Pinpoint the cell where the given text exists, returning its (x, y) midpoint coordinate. 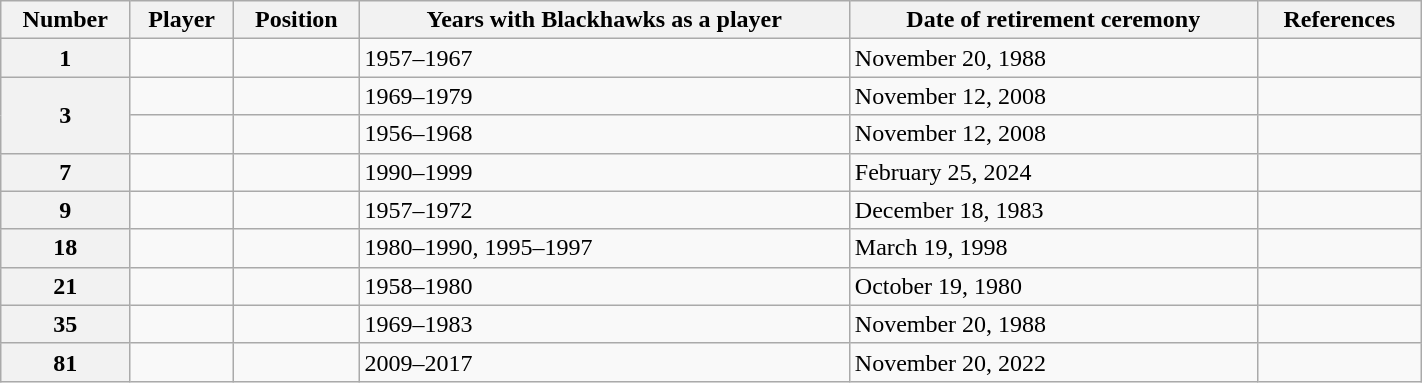
1990–1999 (604, 172)
1958–1980 (604, 286)
9 (66, 210)
35 (66, 324)
November 20, 2022 (1053, 362)
March 19, 1998 (1053, 248)
2009–2017 (604, 362)
21 (66, 286)
81 (66, 362)
1 (66, 58)
1980–1990, 1995–1997 (604, 248)
February 25, 2024 (1053, 172)
3 (66, 115)
References (1339, 20)
1957–1972 (604, 210)
1969–1979 (604, 96)
1957–1967 (604, 58)
18 (66, 248)
Years with Blackhawks as a player (604, 20)
Player (182, 20)
Number (66, 20)
1969–1983 (604, 324)
December 18, 1983 (1053, 210)
1956–1968 (604, 134)
Date of retirement ceremony (1053, 20)
Position (296, 20)
7 (66, 172)
October 19, 1980 (1053, 286)
